Return the [x, y] coordinate for the center point of the cell that contains the specified text.  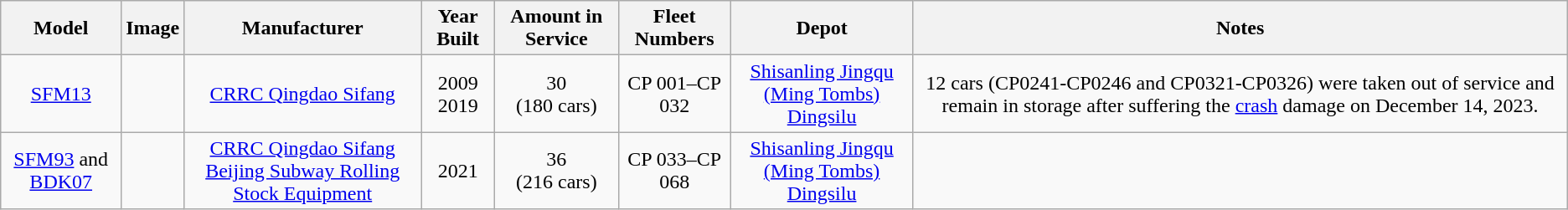
SFM93 and BDK07 [61, 171]
20092019 [458, 94]
30(180 cars) [556, 94]
CRRC Qingdao Sifang [303, 94]
CP 033–CP 068 [674, 171]
Manufacturer [303, 28]
Fleet Numbers [674, 28]
CP 001–CP 032 [674, 94]
12 cars (CP0241-CP0246 and CP0321-CP0326) were taken out of service and remain in storage after suffering the crash damage on December 14, 2023. [1240, 94]
SFM13 [61, 94]
Amount in Service [556, 28]
2021 [458, 171]
Model [61, 28]
36(216 cars) [556, 171]
Depot [822, 28]
Year Built [458, 28]
Image [152, 28]
CRRC Qingdao SifangBeijing Subway Rolling Stock Equipment [303, 171]
Notes [1240, 28]
